Return the (X, Y) coordinate for the center point of the cell that contains the specified text.  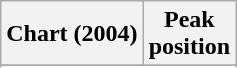
Peakposition (189, 34)
Chart (2004) (72, 34)
